Find where the given text appears and provide that cell's center as [X, Y] coordinate. 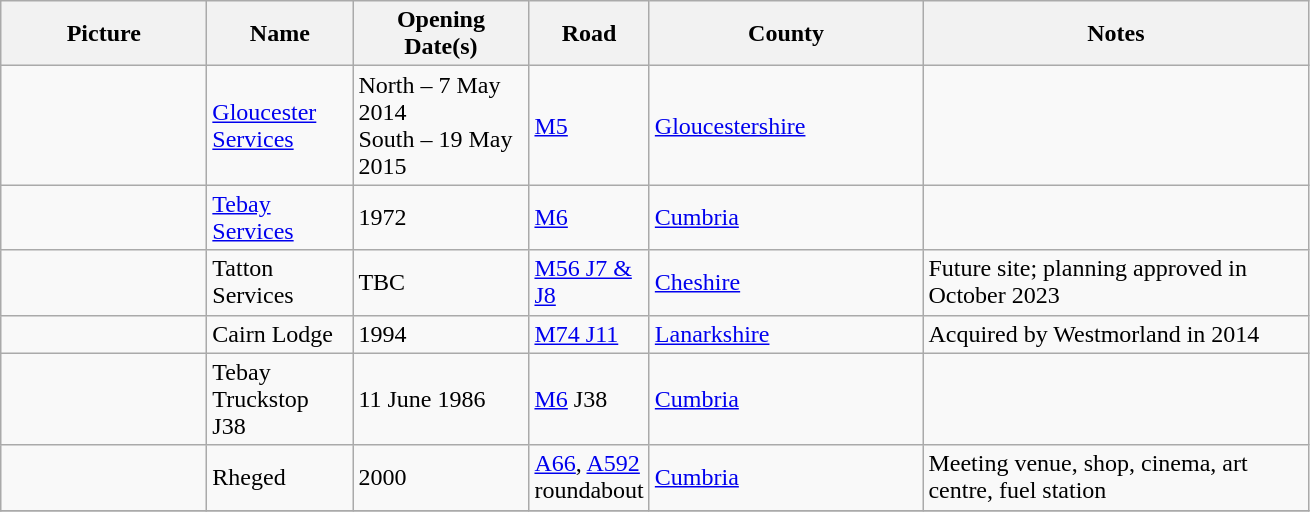
North – 7 May 2014South – 19 May 2015 [441, 126]
Name [280, 34]
Notes [1116, 34]
M56 J7 & J8 [589, 282]
M6 [589, 218]
Opening Date(s) [441, 34]
1994 [441, 334]
Picture [104, 34]
Cheshire [786, 282]
Tebay Services [280, 218]
Meeting venue, shop, cinema, art centre, fuel station [1116, 478]
Gloucester Services [280, 126]
1972 [441, 218]
A66, A592 roundabout [589, 478]
Tatton Services [280, 282]
County [786, 34]
TBC [441, 282]
Acquired by Westmorland in 2014 [1116, 334]
Road [589, 34]
Cairn Lodge [280, 334]
Tebay Truckstop J38 [280, 399]
M5 [589, 126]
Future site; planning approved in October 2023 [1116, 282]
11 June 1986 [441, 399]
Lanarkshire [786, 334]
Rheged [280, 478]
M74 J11 [589, 334]
Gloucestershire [786, 126]
2000 [441, 478]
M6 J38 [589, 399]
